Find where the given text appears and provide that cell's center as [X, Y] coordinate. 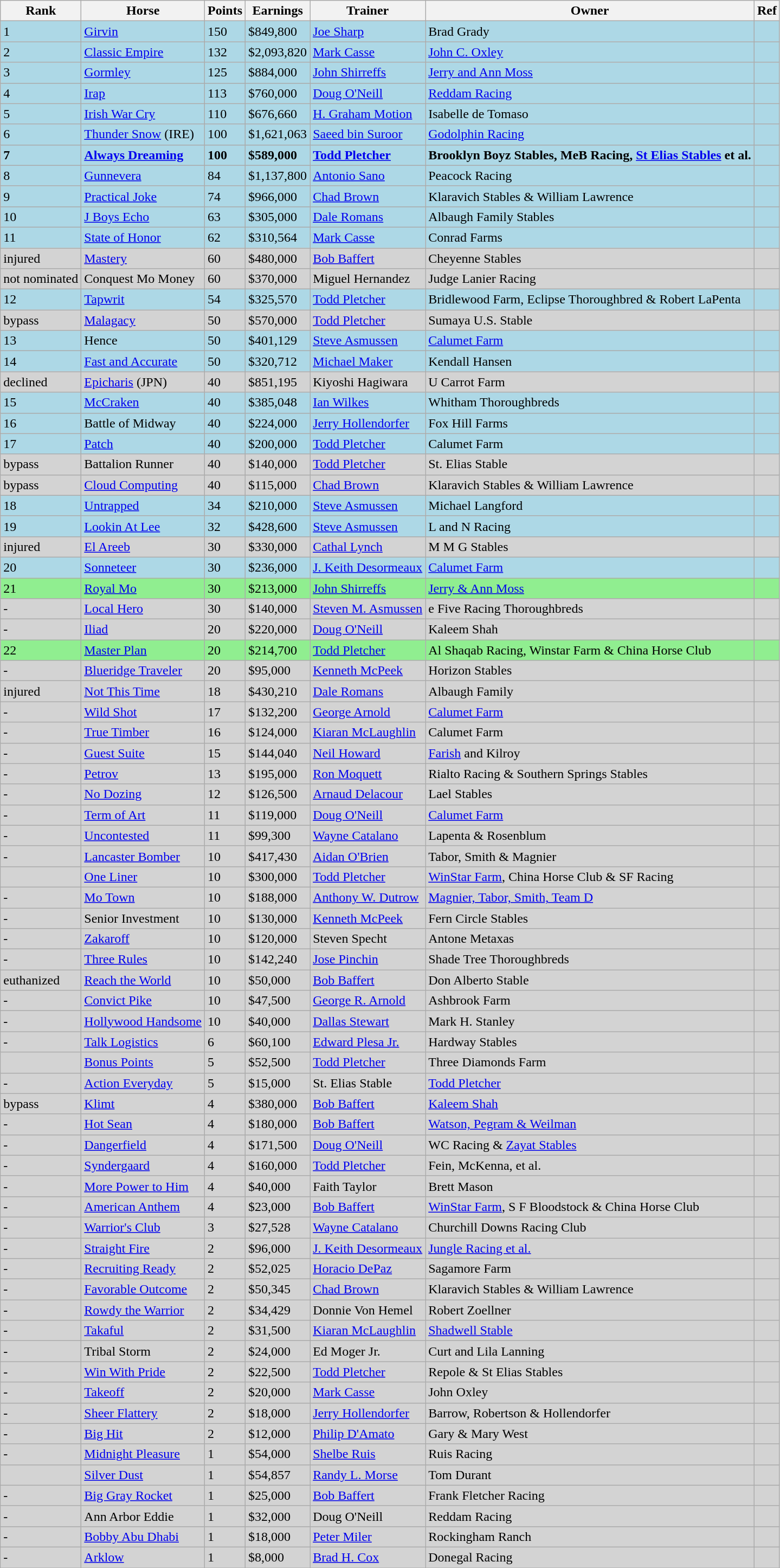
$144,040 [278, 753]
113 [225, 93]
132 [225, 52]
$325,570 [278, 300]
Fern Circle Stables [590, 918]
H. Graham Motion [368, 114]
Royal Mo [143, 588]
62 [225, 237]
Owner [590, 11]
$370,000 [278, 279]
$417,430 [278, 856]
Ron Moquett [368, 774]
Jungle Racing et al. [590, 1248]
$188,000 [278, 897]
Midnight Pleasure [143, 1454]
$12,000 [278, 1434]
Joe Sharp [368, 31]
9 [41, 196]
Watson, Pegram & Weilman [590, 1124]
$31,500 [278, 1331]
Tapwrit [143, 300]
John Oxley [590, 1392]
Horacio DePaz [368, 1269]
Donnie Von Hemel [368, 1310]
Peter Miler [368, 1537]
Patch [143, 444]
Robert Zoellner [590, 1310]
Albaugh Family [590, 691]
Trainer [368, 11]
19 [41, 526]
Bobby Abu Dhabi [143, 1537]
Kiyoshi Hagiwara [368, 382]
Master Plan [143, 650]
Mastery [143, 258]
Klimt [143, 1104]
$25,000 [278, 1495]
$24,000 [278, 1351]
$760,000 [278, 93]
More Power to Him [143, 1186]
Three Rules [143, 960]
34 [225, 506]
$849,800 [278, 31]
$54,857 [278, 1475]
8 [41, 176]
Steven M. Asmussen [368, 609]
Senior Investment [143, 918]
$50,345 [278, 1290]
Thunder Snow (IRE) [143, 134]
Epicharis (JPN) [143, 382]
$330,000 [278, 547]
Syndergaard [143, 1165]
Don Alberto Stable [590, 980]
Ian Wilkes [368, 403]
$115,000 [278, 485]
Farish and Kilroy [590, 753]
Ashbrook Farm [590, 1001]
Silver Dust [143, 1475]
Hot Sean [143, 1124]
Wild Shot [143, 712]
Sumaya U.S. Stable [590, 320]
Randy L. Morse [368, 1475]
Horizon Stables [590, 671]
Steven Specht [368, 939]
John C. Oxley [590, 52]
Hollywood Handsome [143, 1021]
$214,700 [278, 650]
Aidan O'Brien [368, 856]
$60,100 [278, 1042]
Win With Pride [143, 1372]
Irish War Cry [143, 114]
Judge Lanier Racing [590, 279]
Arnaud Delacour [368, 794]
Dallas Stewart [368, 1021]
Lookin At Lee [143, 526]
$15,000 [278, 1083]
Girvin [143, 31]
Brad H. Cox [368, 1557]
Antonio Sano [368, 176]
Ref [766, 11]
$32,000 [278, 1516]
Convict Pike [143, 1001]
Earnings [278, 11]
El Areeb [143, 547]
Lael Stables [590, 794]
$8,000 [278, 1557]
Isabelle de Tomaso [590, 114]
22 [41, 650]
WinStar Farm, China Horse Club & SF Racing [590, 877]
Cheyenne Stables [590, 258]
$1,137,800 [278, 176]
Mo Town [143, 897]
Godolphin Racing [590, 134]
Malagacy [143, 320]
Ann Arbor Eddie [143, 1516]
Conquest Mo Money [143, 279]
125 [225, 73]
Sagamore Farm [590, 1269]
Al Shaqab Racing, Winstar Farm & China Horse Club [590, 650]
Arklow [143, 1557]
Rowdy the Warrior [143, 1310]
$200,000 [278, 444]
Repole & St Elias Stables [590, 1372]
Points [225, 11]
Ruis Racing [590, 1454]
Bridlewood Farm, Eclipse Thoroughbred & Robert LaPenta [590, 300]
U Carrot Farm [590, 382]
Michael Langford [590, 506]
Gormley [143, 73]
Shelbe Ruis [368, 1454]
L and N Racing [590, 526]
Antone Metaxas [590, 939]
$124,000 [278, 733]
Dangerfield [143, 1145]
Petrov [143, 774]
Sonneteer [143, 567]
Donegal Racing [590, 1557]
Anthony W. Dutrow [368, 897]
Big Gray Rocket [143, 1495]
State of Honor [143, 237]
Blueridge Traveler [143, 671]
WinStar Farm, S F Bloodstock & China Horse Club [590, 1207]
Fast and Accurate [143, 361]
Three Diamonds Farm [590, 1062]
WC Racing & Zayat Stables [590, 1145]
Curt and Lila Lanning [590, 1351]
Peacock Racing [590, 176]
$428,600 [278, 526]
$95,000 [278, 671]
Warrior's Club [143, 1227]
$160,000 [278, 1165]
$300,000 [278, 877]
14 [41, 361]
Churchill Downs Racing Club [590, 1227]
Lapenta & Rosenblum [590, 835]
American Anthem [143, 1207]
George R. Arnold [368, 1001]
$119,000 [278, 815]
$213,000 [278, 588]
$171,500 [278, 1145]
Term of Art [143, 815]
Mark H. Stanley [590, 1021]
Uncontested [143, 835]
Irap [143, 93]
Frank Fletcher Racing [590, 1495]
$99,300 [278, 835]
One Liner [143, 877]
Fox Hill Farms [590, 423]
Takaful [143, 1331]
$195,000 [278, 774]
Iliad [143, 630]
Tabor, Smith & Magnier [590, 856]
Rank [41, 11]
Kendall Hansen [590, 361]
$130,000 [278, 918]
Magnier, Tabor, Smith, Team D [590, 897]
$320,712 [278, 361]
Zakaroff [143, 939]
e Five Racing Thoroughbreds [590, 609]
Philip D'Amato [368, 1434]
Action Everyday [143, 1083]
$401,129 [278, 341]
Saeed bin Suroor [368, 134]
150 [225, 31]
Talk Logistics [143, 1042]
$120,000 [278, 939]
$380,000 [278, 1104]
Shade Tree Thoroughbreds [590, 960]
Battle of Midway [143, 423]
Rockingham Ranch [590, 1537]
Untrapped [143, 506]
Not This Time [143, 691]
$210,000 [278, 506]
Rialto Racing & Southern Springs Stables [590, 774]
74 [225, 196]
$966,000 [278, 196]
George Arnold [368, 712]
$52,500 [278, 1062]
Albaugh Family Stables [590, 217]
$20,000 [278, 1392]
$23,000 [278, 1207]
Brett Mason [590, 1186]
84 [225, 176]
$430,210 [278, 691]
Brad Grady [590, 31]
declined [41, 382]
Michael Maker [368, 361]
$851,195 [278, 382]
Whitham Thoroughbreds [590, 403]
21 [41, 588]
not nominated [41, 279]
Shadwell Stable [590, 1331]
$676,660 [278, 114]
54 [225, 300]
$22,500 [278, 1372]
$34,429 [278, 1310]
$310,564 [278, 237]
Always Dreaming [143, 155]
Big Hit [143, 1434]
$54,000 [278, 1454]
$180,000 [278, 1124]
Jerry and Ann Moss [590, 73]
Edward Plesa Jr. [368, 1042]
$50,000 [278, 980]
$480,000 [278, 258]
$570,000 [278, 320]
McCraken [143, 403]
True Timber [143, 733]
Jerry & Ann Moss [590, 588]
32 [225, 526]
$2,093,820 [278, 52]
Lancaster Bomber [143, 856]
$27,528 [278, 1227]
$385,048 [278, 403]
Takeoff [143, 1392]
$96,000 [278, 1248]
$305,000 [278, 217]
Cathal Lynch [368, 547]
Bonus Points [143, 1062]
$884,000 [278, 73]
Barrow, Robertson & Hollendorfer [590, 1413]
Ed Moger Jr. [368, 1351]
Fein, McKenna, et al. [590, 1165]
110 [225, 114]
Straight Fire [143, 1248]
Gary & Mary West [590, 1434]
Brooklyn Boyz Stables, MeB Racing, St Elias Stables et al. [590, 155]
Guest Suite [143, 753]
$47,500 [278, 1001]
$142,240 [278, 960]
Reach the World [143, 980]
Cloud Computing [143, 485]
M M G Stables [590, 547]
Favorable Outcome [143, 1290]
Sheer Flattery [143, 1413]
63 [225, 217]
Classic Empire [143, 52]
euthanized [41, 980]
Recruiting Ready [143, 1269]
Horse [143, 11]
Tribal Storm [143, 1351]
$589,000 [278, 155]
J Boys Echo [143, 217]
Gunnevera [143, 176]
Hardway Stables [590, 1042]
$126,500 [278, 794]
Faith Taylor [368, 1186]
Tom Durant [590, 1475]
Local Hero [143, 609]
$236,000 [278, 567]
No Dozing [143, 794]
Battalion Runner [143, 464]
$132,200 [278, 712]
$1,621,063 [278, 134]
Conrad Farms [590, 237]
Miguel Hernandez [368, 279]
Practical Joke [143, 196]
$220,000 [278, 630]
7 [41, 155]
Neil Howard [368, 753]
Jose Pinchin [368, 960]
Hence [143, 341]
$52,025 [278, 1269]
$224,000 [278, 423]
